For the text-containing cell, return its midpoint in [x, y] coordinate format. 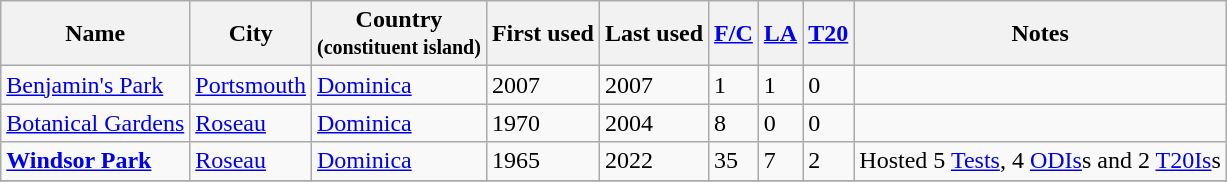
1965 [542, 161]
T20 [828, 34]
City [251, 34]
8 [734, 123]
LA [780, 34]
1970 [542, 123]
Country(constituent island) [400, 34]
F/C [734, 34]
First used [542, 34]
2022 [654, 161]
35 [734, 161]
Windsor Park [96, 161]
Notes [1040, 34]
Botanical Gardens [96, 123]
Benjamin's Park [96, 85]
Name [96, 34]
Portsmouth [251, 85]
7 [780, 161]
Last used [654, 34]
Hosted 5 Tests, 4 ODIss and 2 T20Iss [1040, 161]
2 [828, 161]
2004 [654, 123]
